Find where the given text appears and provide that cell's center as (x, y) coordinate. 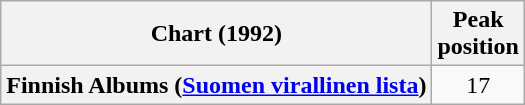
Finnish Albums (Suomen virallinen lista) (216, 85)
17 (478, 85)
Peakposition (478, 34)
Chart (1992) (216, 34)
